Determine the (x, y) coordinate at the center of the cell enclosing the given text.  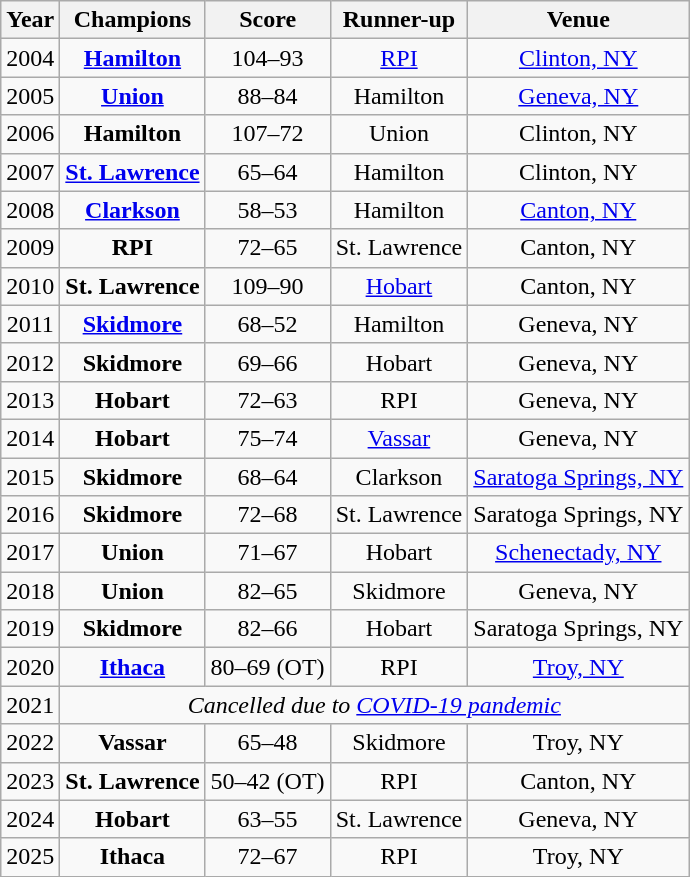
2004 (30, 58)
2023 (30, 781)
50–42 (OT) (268, 781)
68–64 (268, 477)
109–90 (268, 286)
2020 (30, 667)
2018 (30, 591)
2016 (30, 515)
75–74 (268, 438)
Venue (578, 20)
2017 (30, 553)
65–48 (268, 743)
104–93 (268, 58)
2014 (30, 438)
2008 (30, 210)
80–69 (OT) (268, 667)
Score (268, 20)
2022 (30, 743)
2015 (30, 477)
65–64 (268, 172)
Cancelled due to COVID-19 pandemic (374, 705)
107–72 (268, 134)
68–52 (268, 324)
2019 (30, 629)
2024 (30, 819)
Champions (132, 20)
58–53 (268, 210)
2009 (30, 248)
2011 (30, 324)
2006 (30, 134)
Runner-up (399, 20)
88–84 (268, 96)
69–66 (268, 362)
2010 (30, 286)
82–66 (268, 629)
63–55 (268, 819)
2012 (30, 362)
2025 (30, 857)
72–63 (268, 400)
Year (30, 20)
82–65 (268, 591)
Schenectady, NY (578, 553)
72–65 (268, 248)
2021 (30, 705)
72–67 (268, 857)
2005 (30, 96)
2013 (30, 400)
2007 (30, 172)
72–68 (268, 515)
71–67 (268, 553)
